Provide the [x, y] coordinate of the cell's center where the given text is located.  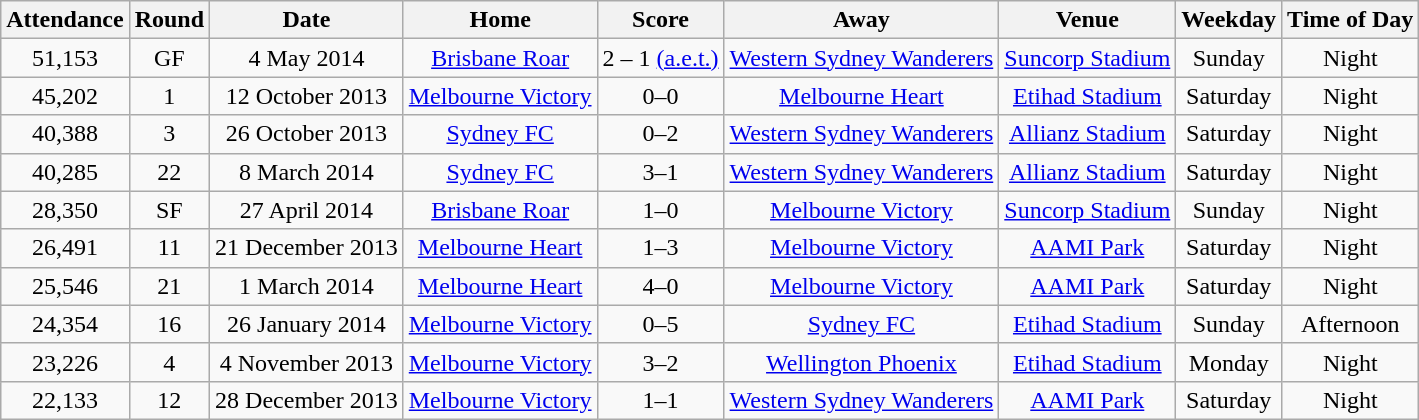
3–2 [660, 362]
1 [169, 96]
Attendance [65, 20]
0–2 [660, 134]
1–1 [660, 400]
2 – 1 (a.e.t.) [660, 58]
Date [307, 20]
27 April 2014 [307, 210]
Weekday [1229, 20]
4 November 2013 [307, 362]
26 October 2013 [307, 134]
21 [169, 286]
1–0 [660, 210]
Monday [1229, 362]
40,285 [65, 172]
Venue [1088, 20]
16 [169, 324]
SF [169, 210]
25,546 [65, 286]
28 December 2013 [307, 400]
3 [169, 134]
Away [862, 20]
21 December 2013 [307, 248]
3–1 [660, 172]
22,133 [65, 400]
28,350 [65, 210]
4 [169, 362]
12 [169, 400]
51,153 [65, 58]
40,388 [65, 134]
12 October 2013 [307, 96]
8 March 2014 [307, 172]
0–5 [660, 324]
1 March 2014 [307, 286]
Wellington Phoenix [862, 362]
Afternoon [1350, 324]
Score [660, 20]
22 [169, 172]
4 May 2014 [307, 58]
1–3 [660, 248]
24,354 [65, 324]
Home [500, 20]
Time of Day [1350, 20]
4–0 [660, 286]
23,226 [65, 362]
26,491 [65, 248]
26 January 2014 [307, 324]
Round [169, 20]
GF [169, 58]
45,202 [65, 96]
11 [169, 248]
0–0 [660, 96]
